Provide the (X, Y) coordinate of the cell's center where the given text is located.  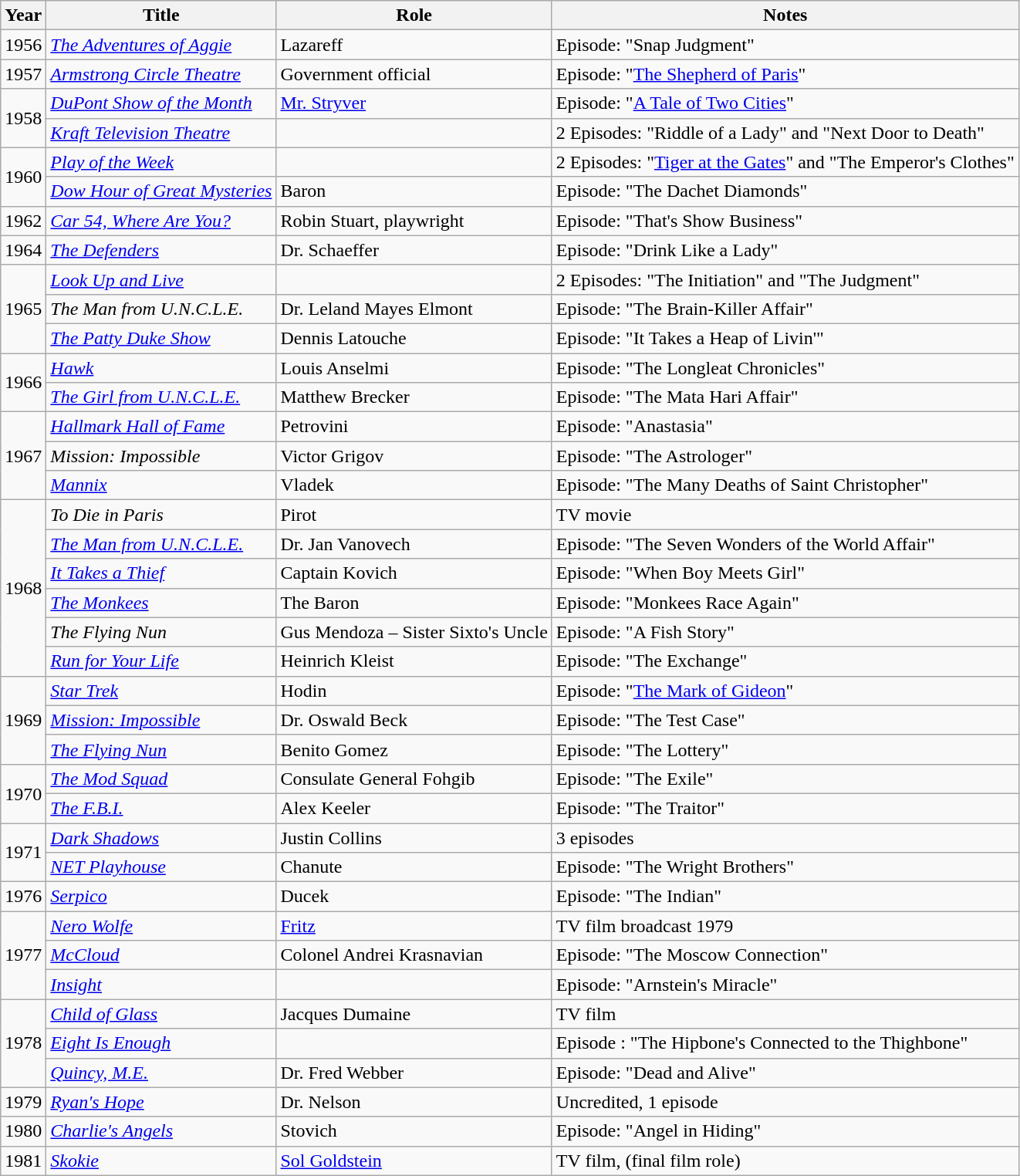
3 episodes (785, 837)
DuPont Show of the Month (161, 103)
1980 (23, 1131)
1964 (23, 250)
Role (414, 15)
TV film broadcast 1979 (785, 926)
The Baron (414, 603)
Sol Goldstein (414, 1161)
Matthew Brecker (414, 397)
Petrovini (414, 427)
Quincy, M.E. (161, 1073)
Episode: "Anastasia" (785, 427)
Uncredited, 1 episode (785, 1102)
TV film (785, 1014)
1981 (23, 1161)
Year (23, 15)
Episode: "The Dachet Diamonds" (785, 191)
The Girl from U.N.C.L.E. (161, 397)
The Monkees (161, 603)
Hawk (161, 368)
2 Episodes: "Tiger at the Gates" and "The Emperor's Clothes" (785, 162)
To Die in Paris (161, 515)
Episode: "The Wright Brothers" (785, 867)
Louis Anselmi (414, 368)
Kraft Television Theatre (161, 133)
1977 (23, 955)
Episode: "Monkees Race Again" (785, 603)
Charlie's Angels (161, 1131)
Hallmark Hall of Fame (161, 427)
Victor Grigov (414, 456)
Episode: "The Mata Hari Affair" (785, 397)
Dr. Oswald Beck (414, 720)
Justin Collins (414, 837)
Episode: "The Astrologer" (785, 456)
TV film, (final film role) (785, 1161)
Episode: "The Longleat Chronicles" (785, 368)
1970 (23, 793)
Baron (414, 191)
TV movie (785, 515)
Episode: "The Lottery" (785, 749)
Armstrong Circle Theatre (161, 74)
Ducek (414, 897)
The F.B.I. (161, 808)
Lazareff (414, 45)
1969 (23, 720)
Stovich (414, 1131)
Dr. Fred Webber (414, 1073)
Robin Stuart, playwright (414, 221)
Episode: "The Mark of Gideon" (785, 691)
Episode: "The Exile" (785, 779)
Episode: "The Brain-Killer Affair" (785, 309)
Episode: "A Fish Story" (785, 632)
Alex Keeler (414, 808)
Mr. Stryver (414, 103)
1978 (23, 1043)
Fritz (414, 926)
Jacques Dumaine (414, 1014)
Pirot (414, 515)
1976 (23, 897)
Dark Shadows (161, 837)
Colonel Andrei Krasnavian (414, 955)
1968 (23, 588)
Play of the Week (161, 162)
Episode: "It Takes a Heap of Livin'" (785, 338)
Child of Glass (161, 1014)
1962 (23, 221)
Episode: "Snap Judgment" (785, 45)
Episode : "The Hipbone's Connected to the Thighbone" (785, 1043)
Episode: "When Boy Meets Girl" (785, 573)
Vladek (414, 485)
1958 (23, 118)
1966 (23, 383)
Episode: "The Seven Wonders of the World Affair" (785, 544)
Heinrich Kleist (414, 661)
Mannix (161, 485)
Dr. Jan Vanovech (414, 544)
NET Playhouse (161, 867)
Dr. Leland Mayes Elmont (414, 309)
The Patty Duke Show (161, 338)
Dr. Schaeffer (414, 250)
McCloud (161, 955)
1979 (23, 1102)
2 Episodes: "The Initiation" and "The Judgment" (785, 279)
Dennis Latouche (414, 338)
Chanute (414, 867)
Benito Gomez (414, 749)
Title (161, 15)
1967 (23, 456)
Dr. Nelson (414, 1102)
Dow Hour of Great Mysteries (161, 191)
The Mod Squad (161, 779)
Episode: "A Tale of Two Cities" (785, 103)
The Defenders (161, 250)
Episode: "Angel in Hiding" (785, 1131)
Captain Kovich (414, 573)
Episode: "That's Show Business" (785, 221)
Eight Is Enough (161, 1043)
Star Trek (161, 691)
Hodin (414, 691)
Episode: "The Many Deaths of Saint Christopher" (785, 485)
1956 (23, 45)
1971 (23, 852)
Serpico (161, 897)
Gus Mendoza – Sister Sixto's Uncle (414, 632)
Ryan's Hope (161, 1102)
Episode: "The Shepherd of Paris" (785, 74)
Government official (414, 74)
Skokie (161, 1161)
Car 54, Where Are You? (161, 221)
Episode: "The Traitor" (785, 808)
Nero Wolfe (161, 926)
1957 (23, 74)
It Takes a Thief (161, 573)
Episode: "The Exchange" (785, 661)
2 Episodes: "Riddle of a Lady" and "Next Door to Death" (785, 133)
Look Up and Live (161, 279)
Episode: "The Moscow Connection" (785, 955)
Episode: "The Test Case" (785, 720)
Episode: "Dead and Alive" (785, 1073)
Episode: "Drink Like a Lady" (785, 250)
The Adventures of Aggie (161, 45)
Consulate General Fohgib (414, 779)
Episode: "Arnstein's Miracle" (785, 985)
Notes (785, 15)
Insight (161, 985)
Run for Your Life (161, 661)
Episode: "The Indian" (785, 897)
1965 (23, 309)
1960 (23, 177)
